Identify which cell holds the provided text, then report its (x, y) central coordinate. 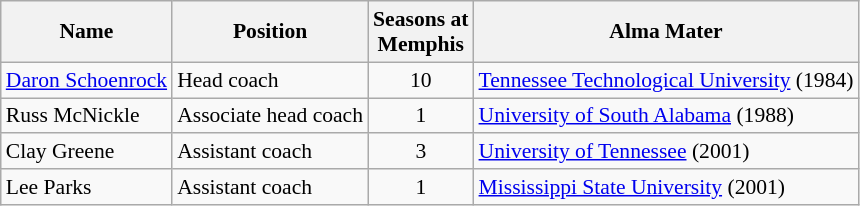
Lee Parks (86, 187)
Mississippi State University (2001) (666, 187)
Daron Schoenrock (86, 80)
Russ McNickle (86, 116)
Seasons atMemphis (420, 32)
Position (270, 32)
10 (420, 80)
Alma Mater (666, 32)
Tennessee Technological University (1984) (666, 80)
3 (420, 152)
University of Tennessee (2001) (666, 152)
Associate head coach (270, 116)
Name (86, 32)
Clay Greene (86, 152)
University of South Alabama (1988) (666, 116)
Head coach (270, 80)
